Search for the cell housing the specified text and yield its (x, y) center coordinate. 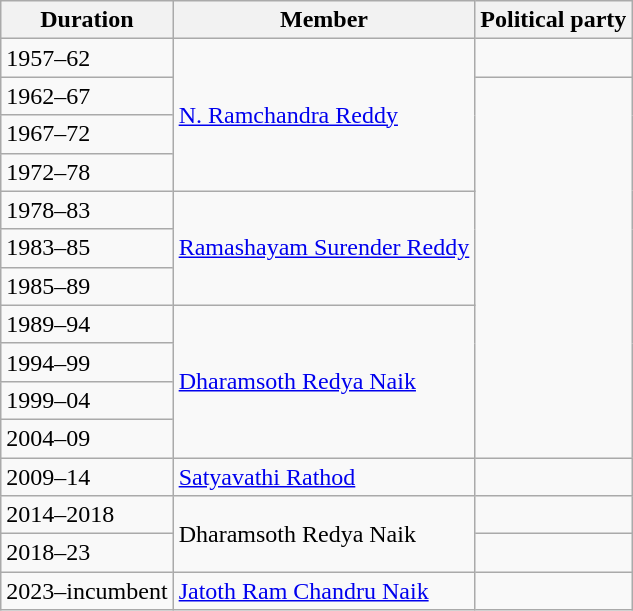
1962–67 (87, 96)
1983–85 (87, 248)
2014–2018 (87, 515)
1967–72 (87, 134)
1978–83 (87, 210)
Member (324, 20)
1957–62 (87, 58)
2004–09 (87, 438)
1994–99 (87, 362)
Jatoth Ram Chandru Naik (324, 591)
1999–04 (87, 400)
1972–78 (87, 172)
Political party (554, 20)
1989–94 (87, 324)
N. Ramchandra Reddy (324, 115)
1985–89 (87, 286)
2009–14 (87, 477)
2018–23 (87, 553)
2023–incumbent (87, 591)
Duration (87, 20)
Satyavathi Rathod (324, 477)
Ramashayam Surender Reddy (324, 248)
